Search for the cell housing the specified text and yield its (X, Y) center coordinate. 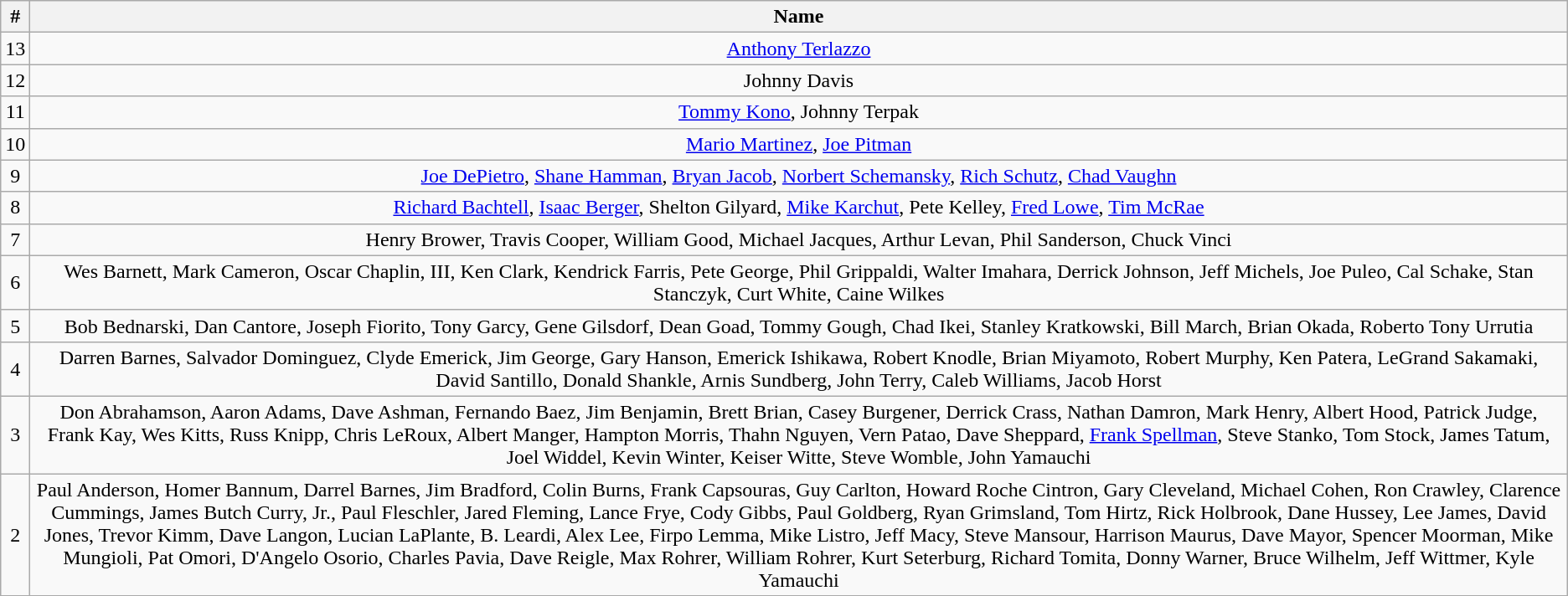
5 (15, 326)
7 (15, 239)
9 (15, 176)
4 (15, 368)
Mario Martinez, Joe Pitman (799, 144)
Johnny Davis (799, 80)
Joe DePietro, Shane Hamman, Bryan Jacob, Norbert Schemansky, Rich Schutz, Chad Vaughn (799, 176)
Tommy Kono, Johnny Terpak (799, 112)
Henry Brower, Travis Cooper, William Good, Michael Jacques, Arthur Levan, Phil Sanderson, Chuck Vinci (799, 239)
13 (15, 49)
8 (15, 208)
12 (15, 80)
3 (15, 434)
Name (799, 17)
10 (15, 144)
Anthony Terlazzo (799, 49)
6 (15, 283)
# (15, 17)
Richard Bachtell, Isaac Berger, Shelton Gilyard, Mike Karchut, Pete Kelley, Fred Lowe, Tim McRae (799, 208)
11 (15, 112)
2 (15, 535)
